From the cell containing the given text, extract its center point as (x, y) coordinate. 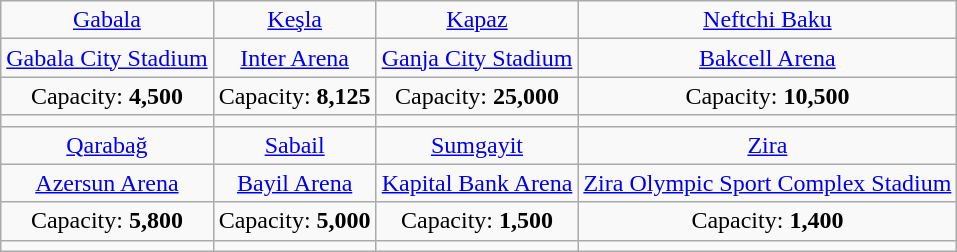
Kapaz (477, 20)
Keşla (294, 20)
Capacity: 25,000 (477, 96)
Sabail (294, 145)
Capacity: 8,125 (294, 96)
Gabala (107, 20)
Capacity: 10,500 (768, 96)
Capacity: 5,800 (107, 221)
Gabala City Stadium (107, 58)
Sumgayit (477, 145)
Neftchi Baku (768, 20)
Zira Olympic Sport Complex Stadium (768, 183)
Ganja City Stadium (477, 58)
Capacity: 1,400 (768, 221)
Bayil Arena (294, 183)
Kapital Bank Arena (477, 183)
Inter Arena (294, 58)
Capacity: 5,000 (294, 221)
Qarabağ (107, 145)
Bakcell Arena (768, 58)
Azersun Arena (107, 183)
Capacity: 1,500 (477, 221)
Zira (768, 145)
Capacity: 4,500 (107, 96)
